For the text-containing cell, return its midpoint in (X, Y) coordinate format. 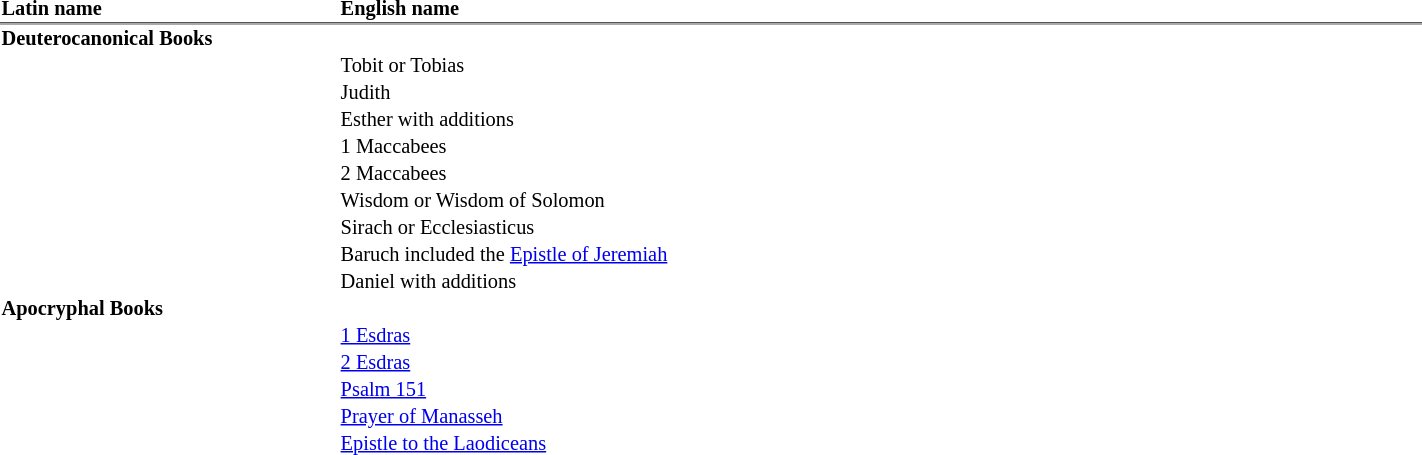
Esther with additions (880, 120)
Sirach or Ecclesiasticus (880, 228)
Daniel with additions (880, 282)
2 Esdras (880, 362)
Baruch included the Epistle of Jeremiah (880, 254)
1 Esdras (880, 336)
Psalm 151 (880, 390)
1 Maccabees (880, 146)
Tobit or Tobias (880, 66)
Apocryphal Books (711, 308)
Prayer of Manasseh (880, 416)
Deuterocanonical Books (711, 38)
2 Maccabees (880, 174)
Judith (880, 92)
Wisdom or Wisdom of Solomon (880, 200)
